Determine the (x, y) coordinate at the center of the cell enclosing the given text.  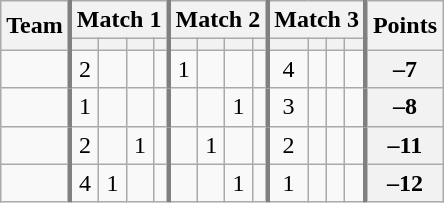
–11 (404, 145)
Team (36, 26)
–7 (404, 69)
–12 (404, 183)
Match 2 (218, 20)
Match 1 (120, 20)
3 (288, 107)
–8 (404, 107)
Match 3 (316, 20)
Points (404, 26)
